For the text-containing cell, return its midpoint in (x, y) coordinate format. 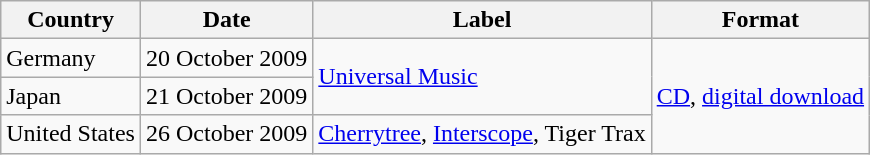
26 October 2009 (226, 134)
Japan (71, 96)
Germany (71, 58)
Universal Music (482, 77)
Label (482, 20)
Country (71, 20)
Format (760, 20)
United States (71, 134)
20 October 2009 (226, 58)
21 October 2009 (226, 96)
Date (226, 20)
CD, digital download (760, 96)
Cherrytree, Interscope, Tiger Trax (482, 134)
